Provide the (x, y) coordinate of the cell's center where the given text is located.  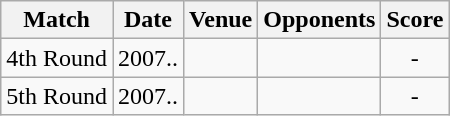
Opponents (320, 20)
Date (148, 20)
4th Round (57, 58)
5th Round (57, 96)
Score (415, 20)
Venue (221, 20)
Match (57, 20)
